For the text-containing cell, return its midpoint in [X, Y] coordinate format. 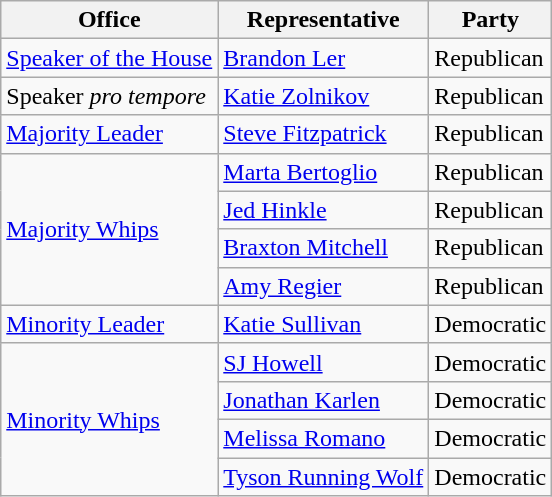
Steve Fitzpatrick [324, 134]
Majority Leader [110, 134]
Representative [324, 20]
Speaker of the House [110, 58]
Majority Whips [110, 229]
Marta Bertoglio [324, 172]
Braxton Mitchell [324, 248]
Katie Sullivan [324, 324]
SJ Howell [324, 362]
Party [490, 20]
Amy Regier [324, 286]
Melissa Romano [324, 438]
Minority Whips [110, 419]
Speaker pro tempore [110, 96]
Office [110, 20]
Jonathan Karlen [324, 400]
Katie Zolnikov [324, 96]
Jed Hinkle [324, 210]
Tyson Running Wolf [324, 477]
Brandon Ler [324, 58]
Minority Leader [110, 324]
